Capture the cell that displays the provided text and extract its (x, y) central coordinate. 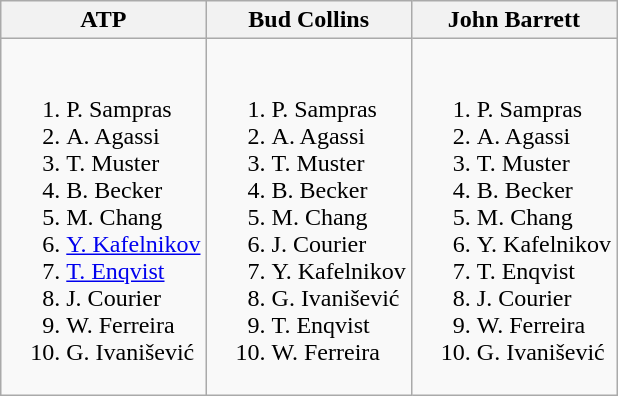
John Barrett (514, 20)
ATP (104, 20)
P. Sampras A. Agassi T. Muster B. Becker M. Chang J. Courier Y. Kafelnikov G. Ivanišević T. Enqvist W. Ferreira (308, 217)
Bud Collins (308, 20)
